Search for the cell housing the specified text and yield its [x, y] center coordinate. 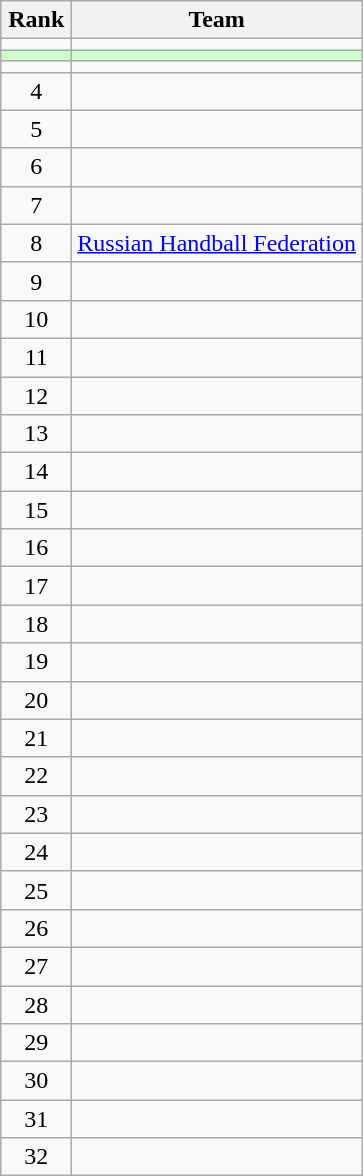
18 [36, 624]
14 [36, 472]
17 [36, 586]
29 [36, 1043]
26 [36, 928]
13 [36, 434]
22 [36, 776]
9 [36, 281]
30 [36, 1081]
23 [36, 814]
16 [36, 548]
8 [36, 243]
5 [36, 129]
Team [217, 20]
15 [36, 510]
6 [36, 167]
32 [36, 1157]
25 [36, 890]
10 [36, 319]
24 [36, 852]
21 [36, 738]
19 [36, 662]
4 [36, 91]
11 [36, 357]
7 [36, 205]
12 [36, 395]
31 [36, 1119]
20 [36, 700]
Rank [36, 20]
Russian Handball Federation [217, 243]
27 [36, 966]
28 [36, 1005]
